For the text-containing cell, return its midpoint in [x, y] coordinate format. 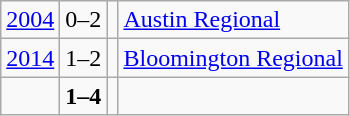
2014 [30, 58]
0–2 [84, 20]
Bloomington Regional [233, 58]
1–2 [84, 58]
1–4 [84, 96]
Austin Regional [233, 20]
2004 [30, 20]
